Output the (x, y) coordinate of the center of the cell containing the given text.  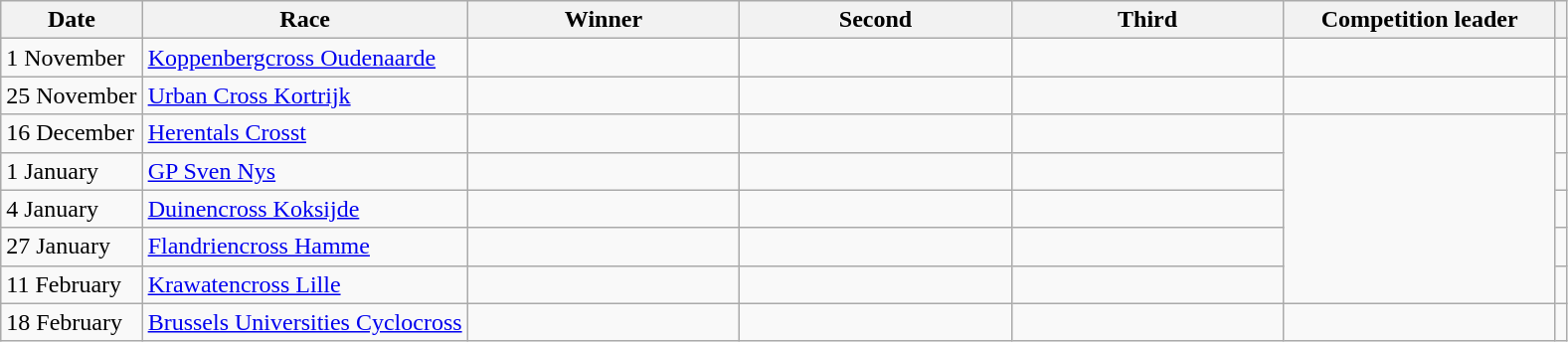
11 February (72, 284)
Second (876, 20)
1 November (72, 58)
Third (1147, 20)
Date (72, 20)
Flandriencross Hamme (304, 247)
Race (304, 20)
27 January (72, 247)
GP Sven Nys (304, 171)
18 February (72, 322)
16 December (72, 133)
Krawatencross Lille (304, 284)
Urban Cross Kortrijk (304, 95)
Herentals Crosst (304, 133)
Koppenbergcross Oudenaarde (304, 58)
Competition leader (1420, 20)
Winner (604, 20)
4 January (72, 209)
Duinencross Koksijde (304, 209)
Brussels Universities Cyclocross (304, 322)
25 November (72, 95)
1 January (72, 171)
